Scan for the cell matching the given text and deliver its (X, Y) coordinate at center. 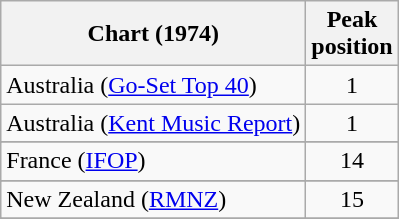
France (IFOP) (154, 161)
Australia (Go-Set Top 40) (154, 85)
Chart (1974) (154, 34)
New Zealand (RMNZ) (154, 199)
15 (352, 199)
Australia (Kent Music Report) (154, 123)
14 (352, 161)
Peakposition (352, 34)
